Scan for the cell matching the given text and deliver its (x, y) coordinate at center. 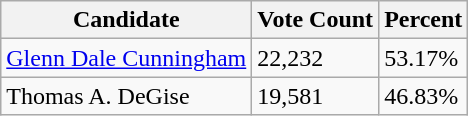
Vote Count (316, 20)
Glenn Dale Cunningham (126, 58)
46.83% (424, 96)
Thomas A. DeGise (126, 96)
53.17% (424, 58)
Percent (424, 20)
Candidate (126, 20)
22,232 (316, 58)
19,581 (316, 96)
